From the cell containing the given text, extract its center point as (x, y) coordinate. 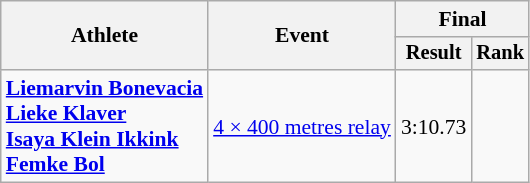
Athlete (104, 36)
4 × 400 metres relay (302, 126)
Final (462, 19)
Rank (500, 54)
Liemarvin BonevaciaLieke KlaverIsaya Klein IkkinkFemke Bol (104, 126)
3:10.73 (434, 126)
Event (302, 36)
Result (434, 54)
